Identify which cell holds the provided text, then report its (X, Y) central coordinate. 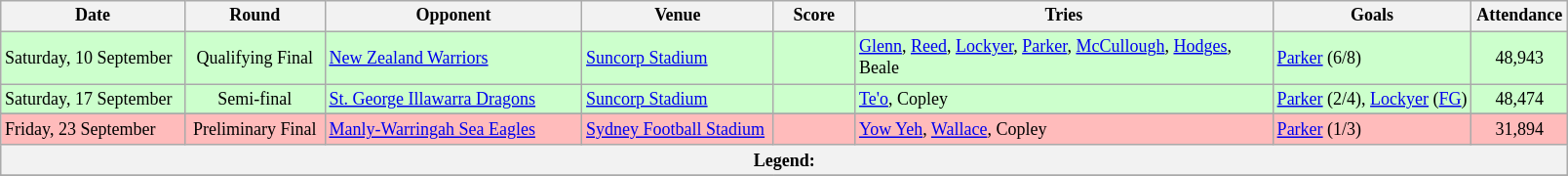
Glenn, Reed, Lockyer, Parker, McCullough, Hodges, Beale (1065, 58)
Tries (1065, 16)
Date (94, 16)
St. George Illawarra Dragons (453, 100)
Parker (1/3) (1372, 129)
31,894 (1519, 129)
Qualifying Final (255, 58)
Preliminary Final (255, 129)
Saturday, 10 September (94, 58)
Saturday, 17 September (94, 100)
Manly-Warringah Sea Eagles (453, 129)
Yow Yeh, Wallace, Copley (1065, 129)
Friday, 23 September (94, 129)
Opponent (453, 16)
New Zealand Warriors (453, 58)
Parker (2/4), Lockyer (FG) (1372, 100)
48,943 (1519, 58)
Venue (678, 16)
Attendance (1519, 16)
Legend: (784, 160)
Score (814, 16)
48,474 (1519, 100)
Goals (1372, 16)
Round (255, 16)
Parker (6/8) (1372, 58)
Te'o, Copley (1065, 100)
Semi-final (255, 100)
Sydney Football Stadium (678, 129)
